Identify which cell holds the provided text, then report its (x, y) central coordinate. 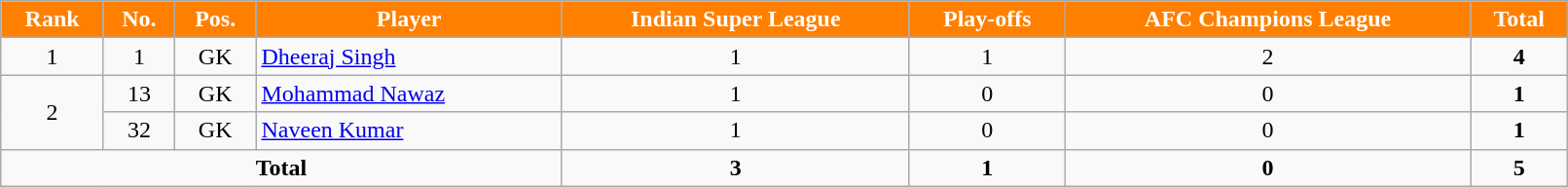
No. (138, 19)
Mohammad Nawaz (409, 93)
Rank (53, 19)
Player (409, 19)
32 (138, 131)
Dheeraj Singh (409, 56)
Play-offs (987, 19)
Naveen Kumar (409, 131)
4 (1519, 56)
Pos. (215, 19)
Indian Super League (736, 19)
5 (1519, 168)
AFC Champions League (1267, 19)
13 (138, 93)
3 (736, 168)
